Locate the cell with the specified text and output its (x, y) center coordinate. 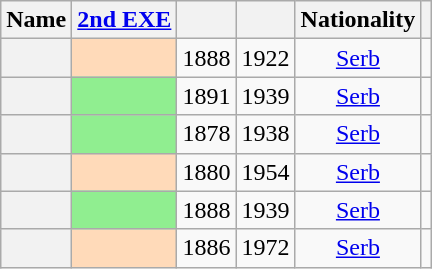
1891 (206, 96)
1938 (266, 134)
1878 (206, 134)
2nd EXE (124, 20)
1972 (266, 248)
1922 (266, 58)
1954 (266, 172)
Name (36, 20)
Nationality (358, 20)
1880 (206, 172)
1886 (206, 248)
